For the text-containing cell, return its midpoint in [X, Y] coordinate format. 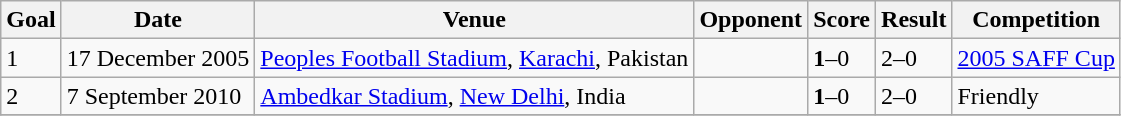
7 September 2010 [158, 96]
17 December 2005 [158, 58]
2 [31, 96]
Score [842, 20]
Result [914, 20]
Peoples Football Stadium, Karachi, Pakistan [474, 58]
2005 SAFF Cup [1036, 58]
Venue [474, 20]
Friendly [1036, 96]
Ambedkar Stadium, New Delhi, India [474, 96]
1 [31, 58]
Date [158, 20]
Goal [31, 20]
Competition [1036, 20]
Opponent [751, 20]
